Capture the cell that displays the provided text and extract its [X, Y] central coordinate. 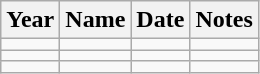
Notes [224, 20]
Name [96, 20]
Year [30, 20]
Date [160, 20]
